Return the (X, Y) coordinate for the center point of the cell that contains the specified text.  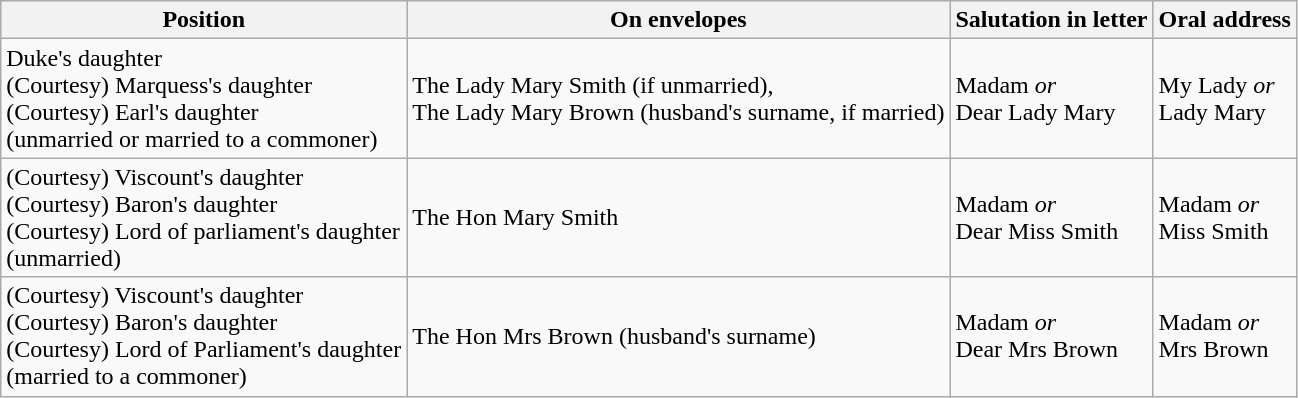
Madam orDear Miss Smith (1052, 218)
Duke's daughter(Courtesy) Marquess's daughter(Courtesy) Earl's daughter(unmarried or married to a commoner) (204, 98)
Madam orMrs Brown (1224, 336)
(Courtesy) Viscount's daughter(Courtesy) Baron's daughter(Courtesy) Lord of parliament's daughter(unmarried) (204, 218)
Madam orMiss Smith (1224, 218)
The Lady Mary Smith (if unmarried),The Lady Mary Brown (husband's surname, if married) (678, 98)
Position (204, 20)
The Hon Mary Smith (678, 218)
My Lady orLady Mary (1224, 98)
On envelopes (678, 20)
Madam orDear Mrs Brown (1052, 336)
Salutation in letter (1052, 20)
(Courtesy) Viscount's daughter(Courtesy) Baron's daughter(Courtesy) Lord of Parliament's daughter(married to a commoner) (204, 336)
Oral address (1224, 20)
The Hon Mrs Brown (husband's surname) (678, 336)
Madam orDear Lady Mary (1052, 98)
